Identify which cell holds the provided text, then report its (X, Y) central coordinate. 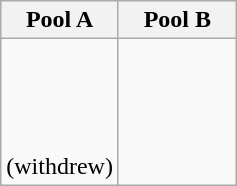
(withdrew) (60, 112)
Pool A (60, 20)
Pool B (177, 20)
